Find where the given text appears and provide that cell's center as (x, y) coordinate. 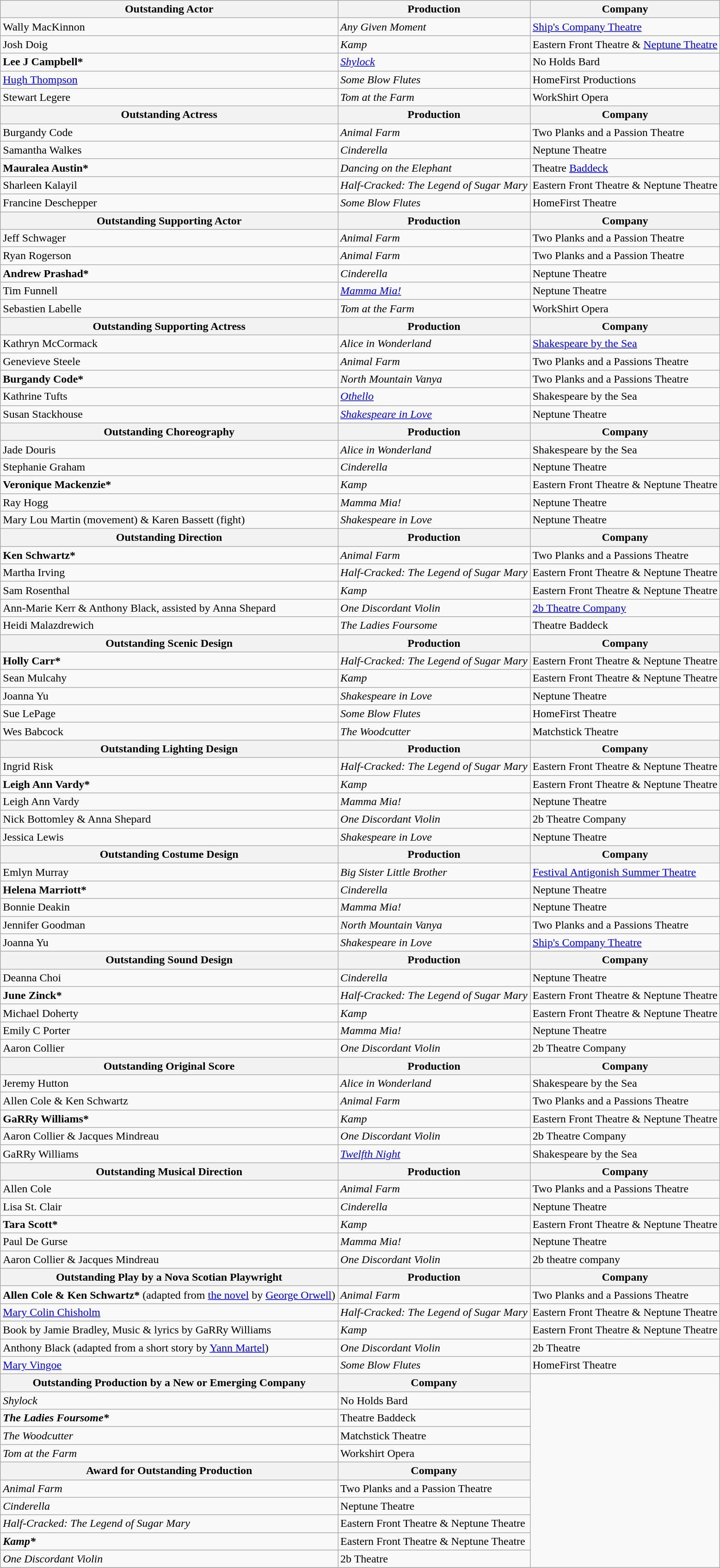
Hugh Thompson (169, 80)
Allen Cole (169, 1189)
The Ladies Foursome (434, 626)
Ryan Rogerson (169, 256)
Genevieve Steele (169, 361)
Kamp* (169, 1541)
Helena Marriott* (169, 890)
Any Given Moment (434, 27)
Jeremy Hutton (169, 1084)
Mauralea Austin* (169, 167)
2b theatre company (625, 1259)
Othello (434, 397)
GaRRy Williams (169, 1154)
Outstanding Scenic Design (169, 643)
Ken Schwartz* (169, 555)
Mary Colin Chisholm (169, 1312)
Allen Cole & Ken Schwartz* (adapted from the novel by George Orwell) (169, 1295)
Leigh Ann Vardy (169, 802)
Outstanding Play by a Nova Scotian Playwright (169, 1277)
Festival Antigonish Summer Theatre (625, 872)
Holly Carr* (169, 661)
Mary Lou Martin (movement) & Karen Bassett (fight) (169, 520)
Allen Cole & Ken Schwartz (169, 1101)
Jeff Schwager (169, 238)
Kathryn McCormack (169, 344)
Deanna Choi (169, 978)
HomeFirst Productions (625, 80)
Stephanie Graham (169, 467)
Outstanding Costume Design (169, 855)
Outstanding Supporting Actress (169, 326)
Outstanding Production by a New or Emerging Company (169, 1383)
Sharleen Kalayil (169, 185)
Wes Babcock (169, 731)
Leigh Ann Vardy* (169, 784)
Josh Doig (169, 44)
Kathrine Tufts (169, 397)
Samantha Walkes (169, 150)
Sebastien Labelle (169, 309)
Paul De Gurse (169, 1242)
Wally MacKinnon (169, 27)
Workshirt Opera (434, 1453)
Bonnie Deakin (169, 907)
Emily C Porter (169, 1030)
Nick Bottomley & Anna Shepard (169, 819)
Book by Jamie Bradley, Music & lyrics by GaRRy Williams (169, 1330)
Tim Funnell (169, 291)
Lee J Campbell* (169, 62)
Outstanding Musical Direction (169, 1171)
Michael Doherty (169, 1013)
The Ladies Foursome* (169, 1418)
Ann-Marie Kerr & Anthony Black, assisted by Anna Shepard (169, 608)
Outstanding Original Score (169, 1066)
Big Sister Little Brother (434, 872)
Jennifer Goodman (169, 925)
Twelfth Night (434, 1154)
Sam Rosenthal (169, 590)
Andrew Prashad* (169, 273)
Outstanding Direction (169, 538)
Jade Douris (169, 449)
Outstanding Actress (169, 115)
June Zinck* (169, 995)
Martha Irving (169, 573)
Ray Hogg (169, 502)
Outstanding Supporting Actor (169, 221)
Heidi Malazdrewich (169, 626)
Sean Mulcahy (169, 678)
Susan Stackhouse (169, 414)
GaRRy Williams* (169, 1119)
Jessica Lewis (169, 837)
Burgandy Code (169, 132)
Anthony Black (adapted from a short story by Yann Martel) (169, 1348)
Sue LePage (169, 713)
Aaron Collier (169, 1048)
Tara Scott* (169, 1224)
Ingrid Risk (169, 766)
Award for Outstanding Production (169, 1471)
Veronique Mackenzie* (169, 484)
Mary Vingoe (169, 1365)
Outstanding Sound Design (169, 960)
Outstanding Actor (169, 9)
Emlyn Murray (169, 872)
Lisa St. Clair (169, 1207)
Francine Deschepper (169, 203)
Stewart Legere (169, 97)
Dancing on the Elephant (434, 167)
Burgandy Code* (169, 379)
Outstanding Lighting Design (169, 749)
Outstanding Choreography (169, 432)
